Provide the [X, Y] coordinate of the cell's center where the given text is located.  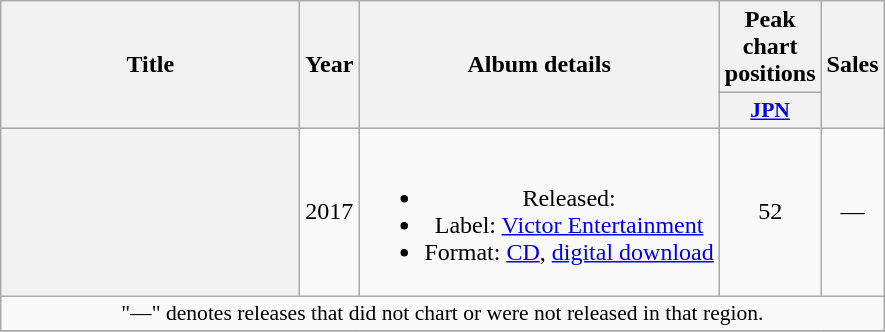
"—" denotes releases that did not chart or were not released in that region. [442, 314]
JPN [770, 111]
Title [150, 65]
Year [330, 65]
— [852, 212]
Released: Label: Victor EntertainmentFormat: CD, digital download [539, 212]
Album details [539, 65]
52 [770, 212]
Sales [852, 65]
Peak chart positions [770, 47]
2017 [330, 212]
